Search for the cell housing the specified text and yield its (X, Y) center coordinate. 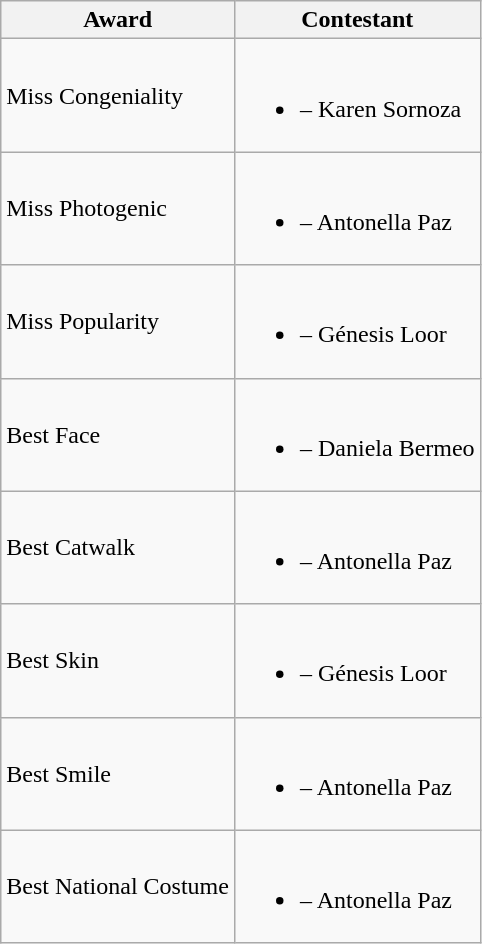
Award (118, 20)
Best Skin (118, 660)
– Daniela Bermeo (357, 434)
Best Catwalk (118, 548)
Contestant (357, 20)
Miss Congeniality (118, 96)
Miss Photogenic (118, 208)
Best National Costume (118, 886)
Best Smile (118, 774)
Miss Popularity (118, 322)
Best Face (118, 434)
– Karen Sornoza (357, 96)
